Determine the (x, y) coordinate at the center of the cell enclosing the given text.  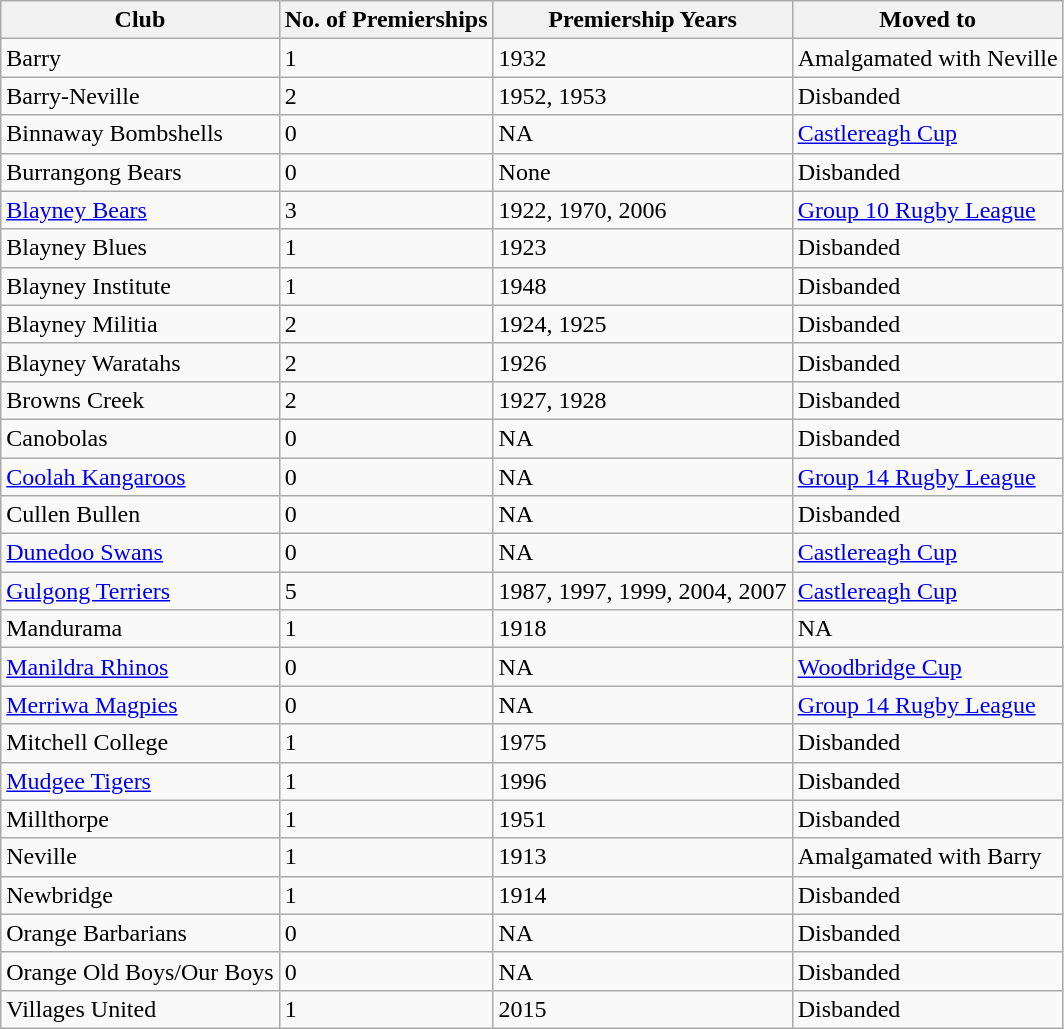
Orange Barbarians (140, 933)
Group 10 Rugby League (928, 210)
Neville (140, 857)
1975 (642, 743)
No. of Premierships (386, 20)
Browns Creek (140, 400)
Blayney Waratahs (140, 362)
1996 (642, 781)
Orange Old Boys/Our Boys (140, 971)
Woodbridge Cup (928, 667)
Barry (140, 58)
1948 (642, 286)
Amalgamated with Barry (928, 857)
Binnaway Bombshells (140, 134)
Club (140, 20)
1951 (642, 819)
1923 (642, 248)
Millthorpe (140, 819)
Newbridge (140, 895)
1914 (642, 895)
Villages United (140, 1009)
1952, 1953 (642, 96)
Blayney Blues (140, 248)
Blayney Institute (140, 286)
Coolah Kangaroos (140, 477)
1922, 1970, 2006 (642, 210)
Merriwa Magpies (140, 705)
1927, 1928 (642, 400)
5 (386, 591)
Barry-Neville (140, 96)
Moved to (928, 20)
Mitchell College (140, 743)
Blayney Bears (140, 210)
Burrangong Bears (140, 172)
2015 (642, 1009)
Dunedoo Swans (140, 553)
Manildra Rhinos (140, 667)
1987, 1997, 1999, 2004, 2007 (642, 591)
Mandurama (140, 629)
Mudgee Tigers (140, 781)
Canobolas (140, 438)
3 (386, 210)
None (642, 172)
Premiership Years (642, 20)
1918 (642, 629)
1932 (642, 58)
Cullen Bullen (140, 515)
1924, 1925 (642, 324)
Gulgong Terriers (140, 591)
1926 (642, 362)
Blayney Militia (140, 324)
1913 (642, 857)
Amalgamated with Neville (928, 58)
